Pinpoint the cell where the given text exists, returning its (X, Y) midpoint coordinate. 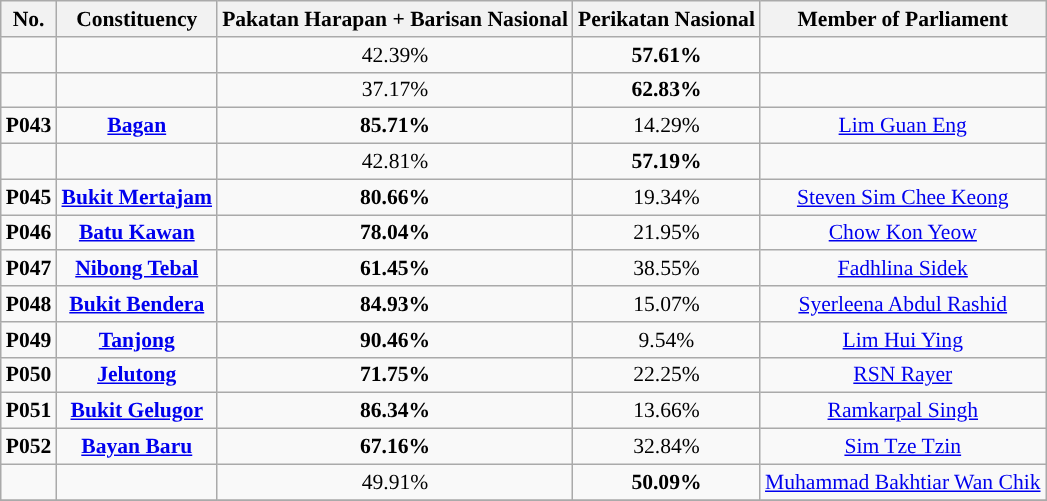
P048 (29, 304)
Muhammad Bakhtiar Wan Chik (903, 482)
Ramkarpal Singh (903, 411)
RSN Rayer (903, 375)
61.45% (395, 269)
Bagan (136, 126)
Bayan Baru (136, 447)
P050 (29, 375)
57.19% (666, 162)
Perikatan Nasional (666, 19)
Chow Kon Yeow (903, 233)
Tanjong (136, 340)
P051 (29, 411)
67.16% (395, 447)
13.66% (666, 411)
90.46% (395, 340)
Steven Sim Chee Keong (903, 197)
19.34% (666, 197)
Constituency (136, 19)
15.07% (666, 304)
84.93% (395, 304)
Jelutong (136, 375)
Bukit Mertajam (136, 197)
71.75% (395, 375)
62.83% (666, 90)
42.81% (395, 162)
Member of Parliament (903, 19)
Syerleena Abdul Rashid (903, 304)
50.09% (666, 482)
49.91% (395, 482)
Batu Kawan (136, 233)
P052 (29, 447)
78.04% (395, 233)
21.95% (666, 233)
Sim Tze Tzin (903, 447)
P047 (29, 269)
86.34% (395, 411)
14.29% (666, 126)
Nibong Tebal (136, 269)
38.55% (666, 269)
57.61% (666, 55)
Fadhlina Sidek (903, 269)
P045 (29, 197)
80.66% (395, 197)
Lim Hui Ying (903, 340)
42.39% (395, 55)
P046 (29, 233)
9.54% (666, 340)
P043 (29, 126)
Lim Guan Eng (903, 126)
22.25% (666, 375)
P049 (29, 340)
No. (29, 19)
85.71% (395, 126)
37.17% (395, 90)
Bukit Gelugor (136, 411)
32.84% (666, 447)
Bukit Bendera (136, 304)
Pakatan Harapan + Barisan Nasional (395, 19)
